Output the (X, Y) coordinate of the center of the cell containing the given text.  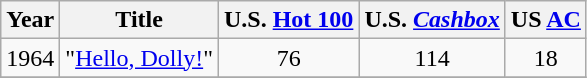
"Hello, Dolly!" (140, 58)
1964 (30, 58)
U.S. Cashbox (432, 20)
76 (288, 58)
US AC (546, 20)
18 (546, 58)
Year (30, 20)
U.S. Hot 100 (288, 20)
Title (140, 20)
114 (432, 58)
